Extract the [x, y] coordinate from the center of the cell holding the provided text.  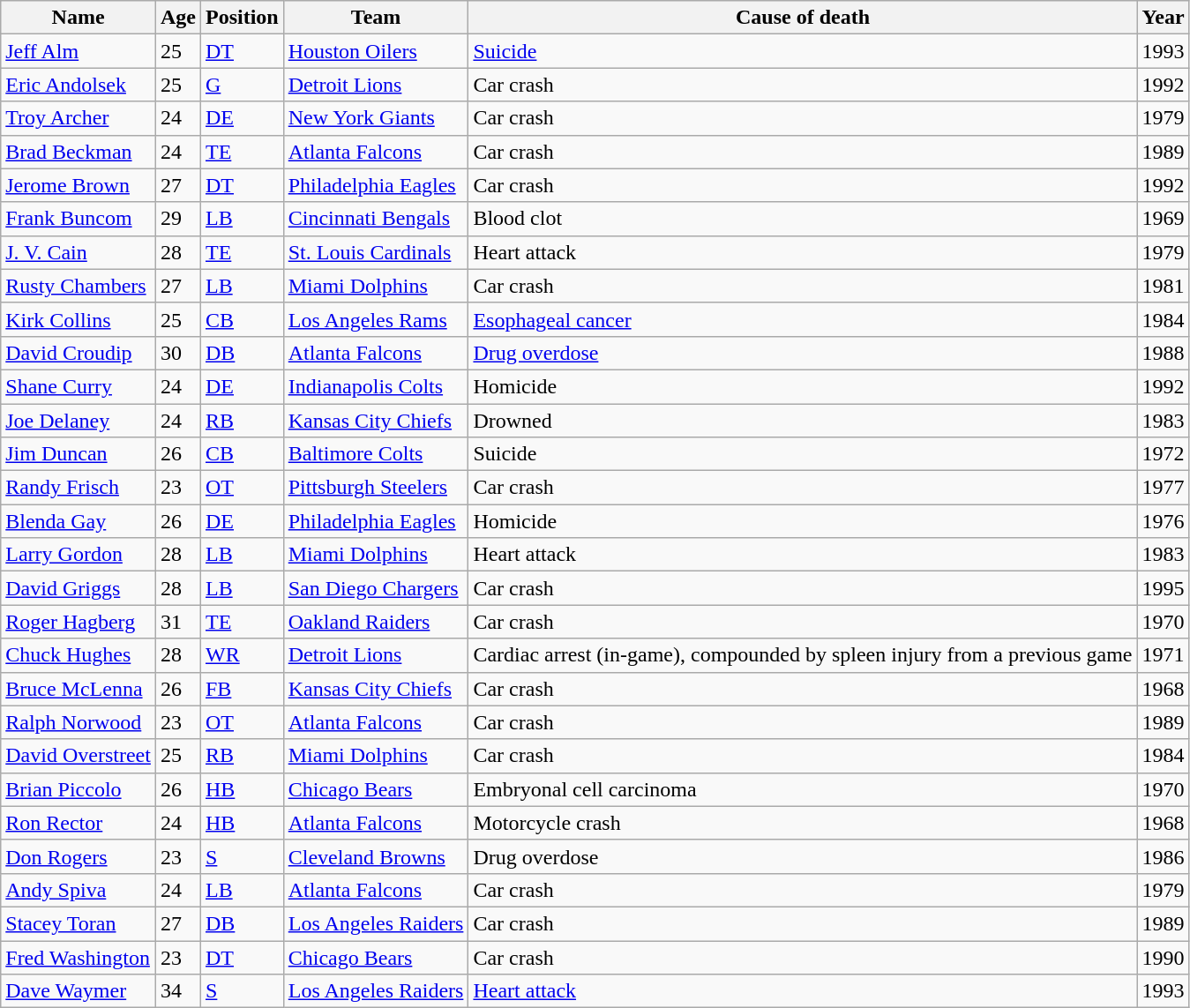
Roger Hagberg [79, 622]
David Croudip [79, 353]
Houston Oilers [376, 51]
New York Giants [376, 118]
1969 [1163, 219]
1995 [1163, 588]
1988 [1163, 353]
1972 [1163, 454]
Drowned [803, 421]
Ron Rector [79, 823]
1990 [1163, 957]
29 [178, 219]
Cardiac arrest (in-game), compounded by spleen injury from a previous game [803, 655]
1977 [1163, 488]
Blood clot [803, 219]
Indianapolis Colts [376, 386]
Larry Gordon [79, 555]
Joe Delaney [79, 421]
Kirk Collins [79, 319]
Name [79, 18]
Jerome Brown [79, 185]
San Diego Chargers [376, 588]
Brian Piccolo [79, 789]
Ralph Norwood [79, 722]
Los Angeles Rams [376, 319]
J. V. Cain [79, 252]
Pittsburgh Steelers [376, 488]
David Griggs [79, 588]
30 [178, 353]
Brad Beckman [79, 152]
Frank Buncom [79, 219]
Don Rogers [79, 856]
Motorcycle crash [803, 823]
Jeff Alm [79, 51]
Fred Washington [79, 957]
1976 [1163, 521]
Stacey Toran [79, 923]
Embryonal cell carcinoma [803, 789]
Jim Duncan [79, 454]
WR [242, 655]
Randy Frisch [79, 488]
Bruce McLenna [79, 689]
Oakland Raiders [376, 622]
34 [178, 991]
Esophageal cancer [803, 319]
31 [178, 622]
Shane Curry [79, 386]
Eric Andolsek [79, 85]
Position [242, 18]
Cause of death [803, 18]
Age [178, 18]
Chuck Hughes [79, 655]
Cleveland Browns [376, 856]
1986 [1163, 856]
Cincinnati Bengals [376, 219]
Rusty Chambers [79, 286]
St. Louis Cardinals [376, 252]
1971 [1163, 655]
David Overstreet [79, 756]
Andy Spiva [79, 890]
Dave Waymer [79, 991]
Blenda Gay [79, 521]
Baltimore Colts [376, 454]
Team [376, 18]
FB [242, 689]
1981 [1163, 286]
Year [1163, 18]
Troy Archer [79, 118]
G [242, 85]
